Search for the cell housing the specified text and yield its [X, Y] center coordinate. 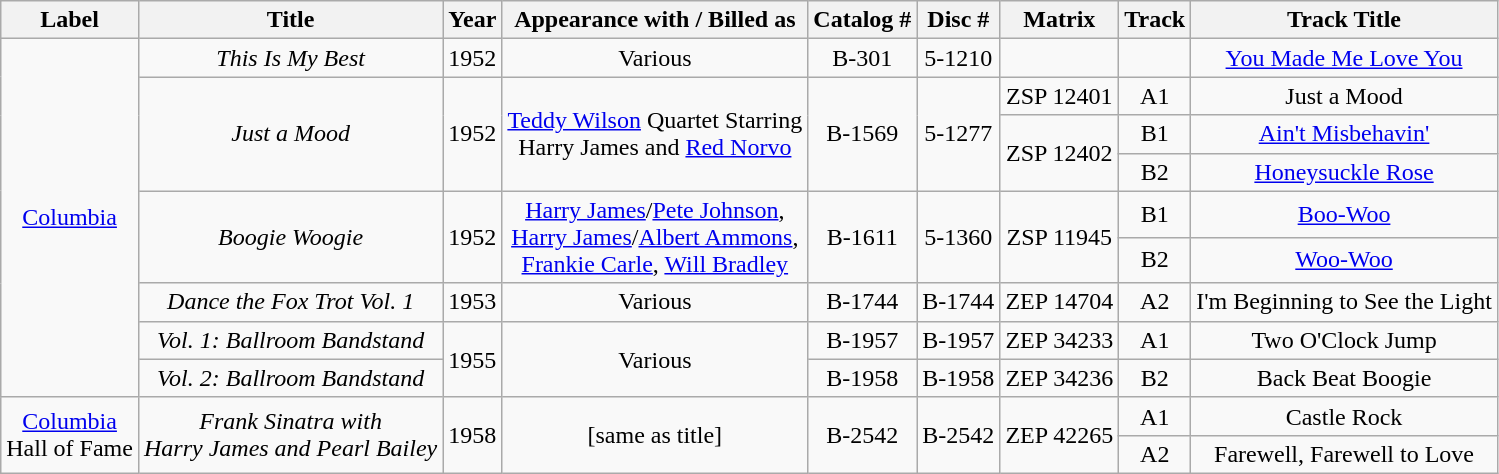
Ain't Misbehavin' [1344, 134]
ZEP 34236 [1060, 378]
Appearance with / Billed as [655, 20]
Title [290, 20]
[same as title] [655, 435]
Boo-Woo [1344, 214]
Two O'Clock Jump [1344, 340]
You Made Me Love You [1344, 58]
ZEP 34233 [1060, 340]
B-1611 [862, 237]
Harry James/Pete Johnson,Harry James/Albert Ammons,Frankie Carle, Will Bradley [655, 237]
1955 [472, 359]
ZSP 12402 [1060, 153]
I'm Beginning to See the Light [1344, 302]
1953 [472, 302]
1958 [472, 435]
Vol. 2: Ballroom Bandstand [290, 378]
Catalog # [862, 20]
Farewell, Farewell to Love [1344, 454]
Disc # [958, 20]
Back Beat Boogie [1344, 378]
Label [70, 20]
Honeysuckle Rose [1344, 172]
Castle Rock [1344, 416]
B-301 [862, 58]
ZSP 11945 [1060, 237]
Year [472, 20]
This Is My Best [290, 58]
ColumbiaHall of Fame [70, 435]
ZEP 42265 [1060, 435]
Frank Sinatra withHarry James and Pearl Bailey [290, 435]
5-1360 [958, 237]
5-1277 [958, 134]
ZSP 12401 [1060, 96]
ZEP 14704 [1060, 302]
Dance the Fox Trot Vol. 1 [290, 302]
Teddy Wilson Quartet StarringHarry James and Red Norvo [655, 134]
Columbia [70, 218]
Boogie Woogie [290, 237]
5-1210 [958, 58]
B-1569 [862, 134]
Matrix [1060, 20]
Track Title [1344, 20]
Woo-Woo [1344, 260]
Vol. 1: Ballroom Bandstand [290, 340]
Track [1155, 20]
